Output the (X, Y) coordinate of the center of the cell containing the given text.  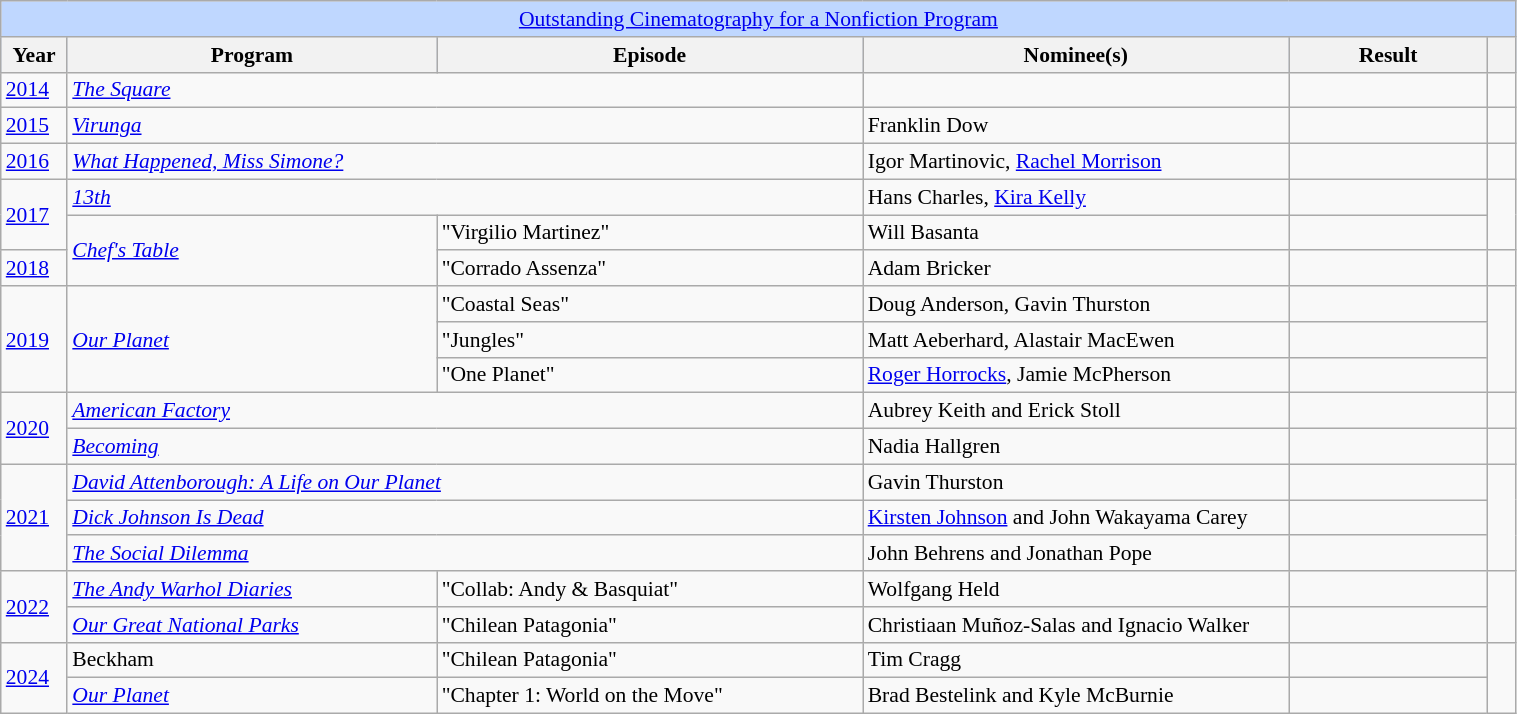
"Collab: Andy & Basquiat" (650, 589)
Beckham (252, 660)
Matt Aeberhard, Alastair MacEwen (1076, 340)
Gavin Thurston (1076, 482)
2019 (34, 340)
Nadia Hallgren (1076, 447)
Kirsten Johnson and John Wakayama Carey (1076, 518)
2021 (34, 518)
2024 (34, 678)
Doug Anderson, Gavin Thurston (1076, 304)
"Virgilio Martinez" (650, 233)
Christiaan Muñoz-Salas and Ignacio Walker (1076, 625)
2018 (34, 269)
Our Great National Parks (252, 625)
Program (252, 55)
Outstanding Cinematography for a Nonfiction Program (758, 19)
Wolfgang Held (1076, 589)
What Happened, Miss Simone? (464, 162)
Virunga (464, 126)
2014 (34, 90)
2022 (34, 606)
The Social Dilemma (464, 554)
13th (464, 197)
"Chapter 1: World on the Move" (650, 696)
Igor Martinovic, Rachel Morrison (1076, 162)
American Factory (464, 411)
Franklin Dow (1076, 126)
2015 (34, 126)
The Andy Warhol Diaries (252, 589)
Year (34, 55)
Brad Bestelink and Kyle McBurnie (1076, 696)
Tim Cragg (1076, 660)
"Coastal Seas" (650, 304)
Hans Charles, Kira Kelly (1076, 197)
2017 (34, 214)
Aubrey Keith and Erick Stoll (1076, 411)
Adam Bricker (1076, 269)
"Corrado Assenza" (650, 269)
The Square (464, 90)
John Behrens and Jonathan Pope (1076, 554)
Becoming (464, 447)
Will Basanta (1076, 233)
Nominee(s) (1076, 55)
Episode (650, 55)
Dick Johnson Is Dead (464, 518)
2020 (34, 428)
"One Planet" (650, 375)
"Jungles" (650, 340)
David Attenborough: A Life on Our Planet (464, 482)
Result (1388, 55)
2016 (34, 162)
Chef's Table (252, 250)
Roger Horrocks, Jamie McPherson (1076, 375)
